Pinpoint the cell where the given text exists, returning its [x, y] midpoint coordinate. 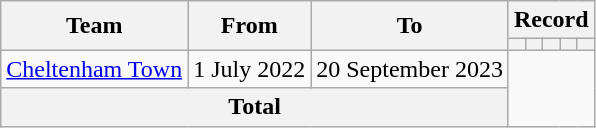
Team [94, 26]
1 July 2022 [250, 69]
Total [255, 107]
Cheltenham Town [94, 69]
From [250, 26]
To [410, 26]
20 September 2023 [410, 69]
Record [551, 20]
